Extract the [X, Y] coordinate from the center of the cell holding the provided text.  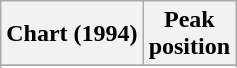
Chart (1994) [72, 34]
Peakposition [189, 34]
